Identify which cell holds the provided text, then report its (X, Y) central coordinate. 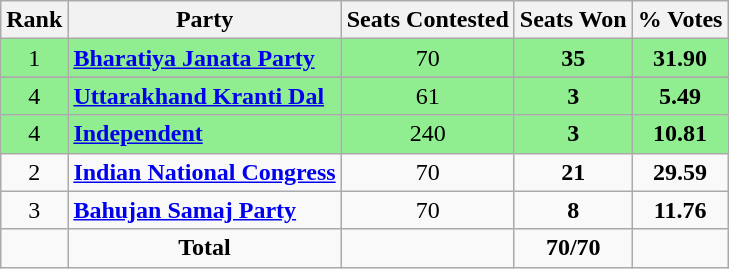
Total (204, 248)
Seats Contested (428, 20)
% Votes (680, 20)
5.49 (680, 96)
240 (428, 134)
Rank (34, 20)
Seats Won (573, 20)
11.76 (680, 210)
Uttarakhand Kranti Dal (204, 96)
61 (428, 96)
29.59 (680, 172)
Bharatiya Janata Party (204, 58)
31.90 (680, 58)
8 (573, 210)
Party (204, 20)
10.81 (680, 134)
Bahujan Samaj Party (204, 210)
2 (34, 172)
21 (573, 172)
35 (573, 58)
Indian National Congress (204, 172)
70/70 (573, 248)
1 (34, 58)
Independent (204, 134)
